Return the (X, Y) coordinate for the center point of the cell that contains the specified text.  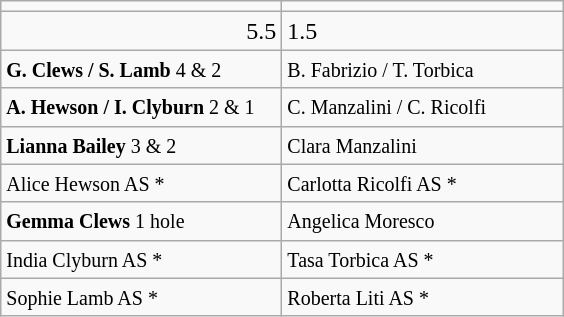
Gemma Clews 1 hole (142, 221)
G. Clews / S. Lamb 4 & 2 (142, 69)
C. Manzalini / C. Ricolfi (422, 107)
Clara Manzalini (422, 145)
Roberta Liti AS * (422, 297)
A. Hewson / I. Clyburn 2 & 1 (142, 107)
India Clyburn AS * (142, 259)
1.5 (422, 31)
5.5 (142, 31)
Angelica Moresco (422, 221)
B. Fabrizio / T. Torbica (422, 69)
Tasa Torbica AS * (422, 259)
Carlotta Ricolfi AS * (422, 183)
Sophie Lamb AS * (142, 297)
Lianna Bailey 3 & 2 (142, 145)
Alice Hewson AS * (142, 183)
